Determine the [x, y] coordinate at the center of the cell enclosing the given text.  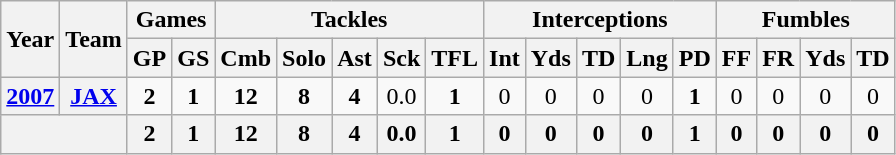
TFL [455, 58]
Tackles [350, 20]
Lng [647, 58]
Cmb [246, 58]
Int [505, 58]
JAX [94, 96]
PD [694, 58]
Year [30, 39]
GS [194, 58]
Fumbles [806, 20]
FR [778, 58]
Solo [304, 58]
2007 [30, 96]
Games [170, 20]
GP [149, 58]
Interceptions [600, 20]
Team [94, 39]
Sck [401, 58]
FF [736, 58]
Ast [355, 58]
